Scan for the cell matching the given text and deliver its [X, Y] coordinate at center. 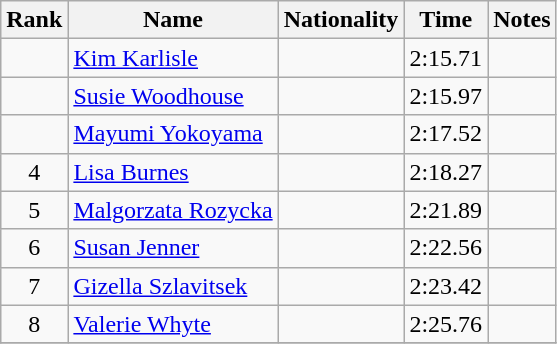
Valerie Whyte [173, 324]
Susie Woodhouse [173, 96]
Nationality [341, 20]
2:15.71 [446, 58]
Malgorzata Rozycka [173, 210]
5 [34, 210]
Susan Jenner [173, 248]
Time [446, 20]
7 [34, 286]
8 [34, 324]
2:15.97 [446, 96]
Rank [34, 20]
2:21.89 [446, 210]
Notes [522, 20]
2:23.42 [446, 286]
Mayumi Yokoyama [173, 134]
6 [34, 248]
Lisa Burnes [173, 172]
2:17.52 [446, 134]
2:25.76 [446, 324]
Name [173, 20]
Kim Karlisle [173, 58]
2:18.27 [446, 172]
4 [34, 172]
2:22.56 [446, 248]
Gizella Szlavitsek [173, 286]
